For the text-containing cell, return its midpoint in [X, Y] coordinate format. 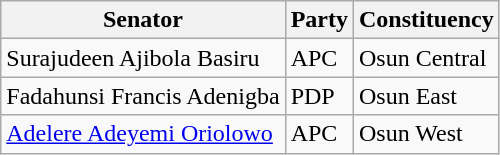
Constituency [426, 20]
Osun Central [426, 58]
Osun West [426, 134]
Adelere Adeyemi Oriolowo [143, 134]
Osun East [426, 96]
Fadahunsi Francis Adenigba [143, 96]
Senator [143, 20]
Surajudeen Ajibola Basiru [143, 58]
Party [319, 20]
PDP [319, 96]
